Return the (x, y) coordinate for the center point of the cell that contains the specified text.  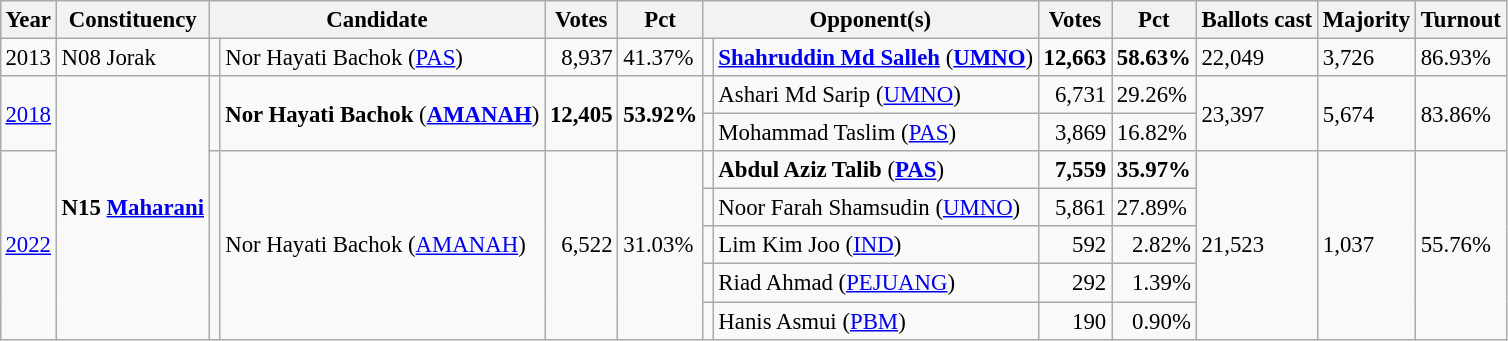
1.39% (1154, 283)
22,049 (1256, 57)
6,522 (582, 245)
5,861 (1074, 208)
Mohammad Taslim (PAS) (876, 133)
Noor Farah Shamsudin (UMNO) (876, 208)
Lim Kim Joo (IND) (876, 245)
5,674 (1366, 114)
58.63% (1154, 57)
7,559 (1074, 170)
2013 (28, 57)
Hanis Asmui (PBM) (876, 321)
0.90% (1154, 321)
27.89% (1154, 208)
86.93% (1460, 57)
Riad Ahmad (PEJUANG) (876, 283)
1,037 (1366, 245)
23,397 (1256, 114)
8,937 (582, 57)
21,523 (1256, 245)
29.26% (1154, 95)
N08 Jorak (132, 57)
31.03% (660, 245)
83.86% (1460, 114)
41.37% (660, 57)
Majority (1366, 20)
3,869 (1074, 133)
Shahruddin Md Salleh (UMNO) (876, 57)
Ashari Md Sarip (UMNO) (876, 95)
Year (28, 20)
2022 (28, 245)
53.92% (660, 114)
292 (1074, 283)
12,663 (1074, 57)
Constituency (132, 20)
2018 (28, 114)
2.82% (1154, 245)
Abdul Aziz Talib (PAS) (876, 170)
16.82% (1154, 133)
Candidate (376, 20)
3,726 (1366, 57)
Nor Hayati Bachok (PAS) (382, 57)
N15 Maharani (132, 208)
12,405 (582, 114)
Turnout (1460, 20)
190 (1074, 321)
Opponent(s) (870, 20)
Ballots cast (1256, 20)
55.76% (1460, 245)
592 (1074, 245)
35.97% (1154, 170)
6,731 (1074, 95)
